Return [x, y] of the center of cell containing provided text 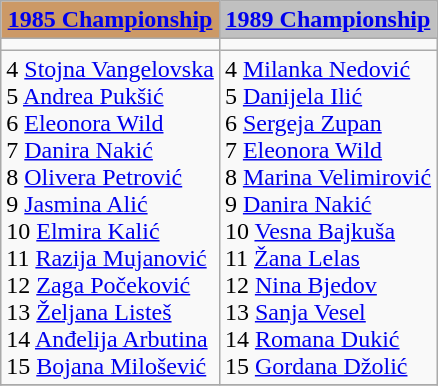
1985 Championship [110, 20]
1989 Championship [328, 20]
